Output the (x, y) coordinate of the center of the cell containing the given text.  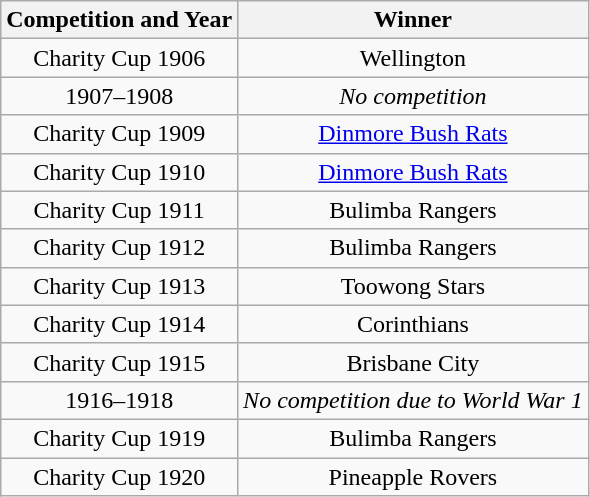
1907–1908 (120, 96)
Pineapple Rovers (414, 477)
1916–1918 (120, 400)
Corinthians (414, 324)
Charity Cup 1912 (120, 248)
Wellington (414, 58)
No competition (414, 96)
Charity Cup 1913 (120, 286)
Charity Cup 1915 (120, 362)
Charity Cup 1911 (120, 210)
Charity Cup 1920 (120, 477)
Charity Cup 1919 (120, 438)
Toowong Stars (414, 286)
Winner (414, 20)
Charity Cup 1914 (120, 324)
No competition due to World War 1 (414, 400)
Charity Cup 1910 (120, 172)
Charity Cup 1909 (120, 134)
Charity Cup 1906 (120, 58)
Brisbane City (414, 362)
Competition and Year (120, 20)
